For the text-containing cell, return its midpoint in [X, Y] coordinate format. 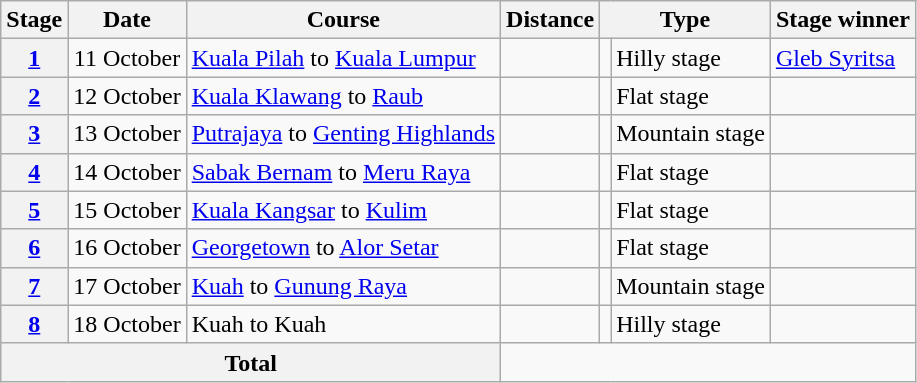
Stage [34, 20]
8 [34, 324]
Georgetown to Alor Setar [343, 248]
13 October [127, 134]
17 October [127, 286]
Kuala Pilah to Kuala Lumpur [343, 58]
6 [34, 248]
Kuala Klawang to Raub [343, 96]
3 [34, 134]
15 October [127, 210]
Type [686, 20]
Kuala Kangsar to Kulim [343, 210]
Gleb Syritsa [842, 58]
Total [251, 362]
16 October [127, 248]
11 October [127, 58]
Kuah to Kuah [343, 324]
14 October [127, 172]
Kuah to Gunung Raya [343, 286]
Stage winner [842, 20]
4 [34, 172]
Sabak Bernam to Meru Raya [343, 172]
7 [34, 286]
Putrajaya to Genting Highlands [343, 134]
Date [127, 20]
12 October [127, 96]
5 [34, 210]
1 [34, 58]
2 [34, 96]
18 October [127, 324]
Course [343, 20]
Distance [550, 20]
